Find where the given text appears and provide that cell's center as [X, Y] coordinate. 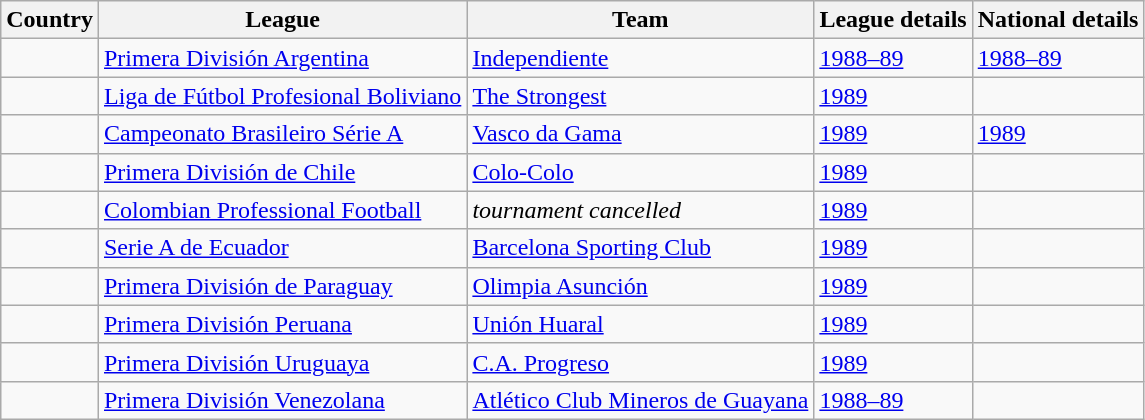
Unión Huaral [640, 324]
Independiente [640, 58]
Primera División de Chile [282, 172]
Primera División Argentina [282, 58]
C.A. Progreso [640, 362]
Primera División Peruana [282, 324]
tournament cancelled [640, 210]
Team [640, 20]
Campeonato Brasileiro Série A [282, 134]
Colombian Professional Football [282, 210]
Olimpia Asunción [640, 286]
League details [893, 20]
Vasco da Gama [640, 134]
Serie A de Ecuador [282, 248]
Primera División de Paraguay [282, 286]
League [282, 20]
Colo-Colo [640, 172]
National details [1058, 20]
Liga de Fútbol Profesional Boliviano [282, 96]
Primera División Venezolana [282, 400]
The Strongest [640, 96]
Atlético Club Mineros de Guayana [640, 400]
Primera División Uruguaya [282, 362]
Barcelona Sporting Club [640, 248]
Country [50, 20]
